Return the (x, y) coordinate for the center point of the cell that contains the specified text.  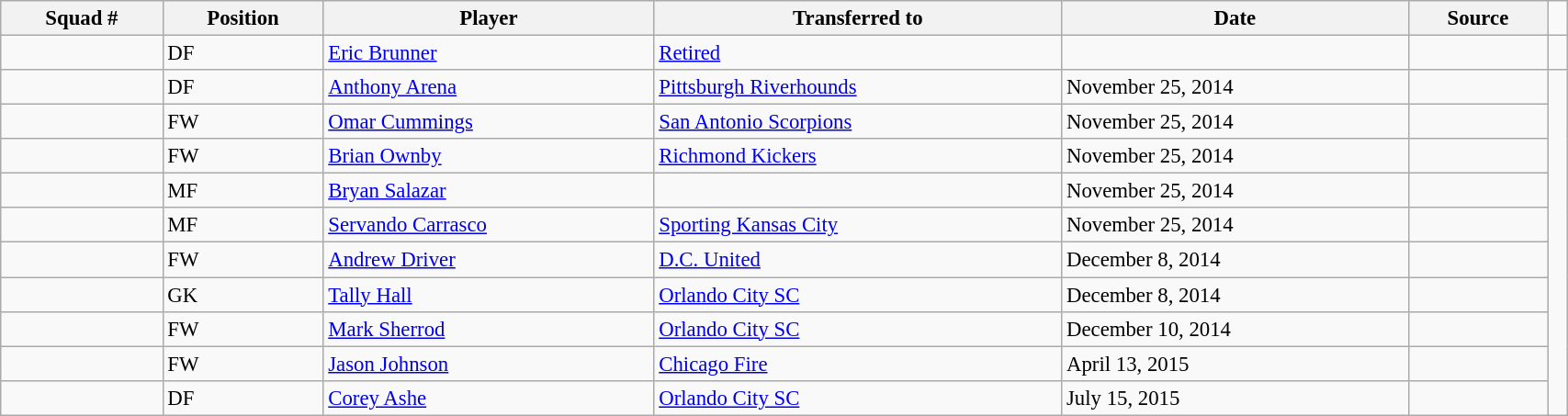
D.C. United (858, 260)
Player (489, 18)
Richmond Kickers (858, 156)
Eric Brunner (489, 53)
Mark Sherrod (489, 329)
Anthony Arena (489, 87)
December 10, 2014 (1235, 329)
April 13, 2015 (1235, 364)
Jason Johnson (489, 364)
GK (243, 295)
Transferred to (858, 18)
Corey Ashe (489, 398)
Andrew Driver (489, 260)
Source (1478, 18)
Servando Carrasco (489, 225)
Chicago Fire (858, 364)
July 15, 2015 (1235, 398)
Pittsburgh Riverhounds (858, 87)
Omar Cummings (489, 122)
Position (243, 18)
Bryan Salazar (489, 191)
San Antonio Scorpions (858, 122)
Brian Ownby (489, 156)
Date (1235, 18)
Squad # (82, 18)
Sporting Kansas City (858, 225)
Retired (858, 53)
Tally Hall (489, 295)
